Return (X, Y) of the center of cell containing provided text 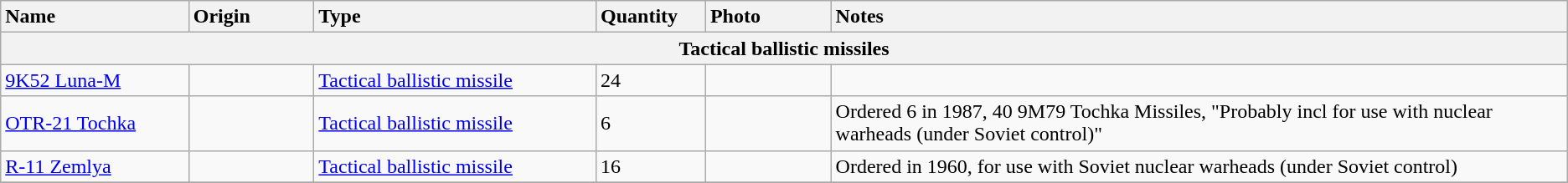
Origin (251, 17)
16 (650, 166)
9K52 Luna-M (95, 80)
Ordered in 1960, for use with Soviet nuclear warheads (under Soviet control) (1199, 166)
R-11 Zemlya (95, 166)
24 (650, 80)
Name (95, 17)
Type (456, 17)
Ordered 6 in 1987, 40 9M79 Tochka Missiles, "Probably incl for use with nuclear warheads (under Soviet control)" (1199, 124)
Notes (1199, 17)
Tactical ballistic missiles (784, 48)
Photo (768, 17)
Quantity (650, 17)
6 (650, 124)
OTR-21 Tochka (95, 124)
